Return [x, y] of the center of cell containing provided text 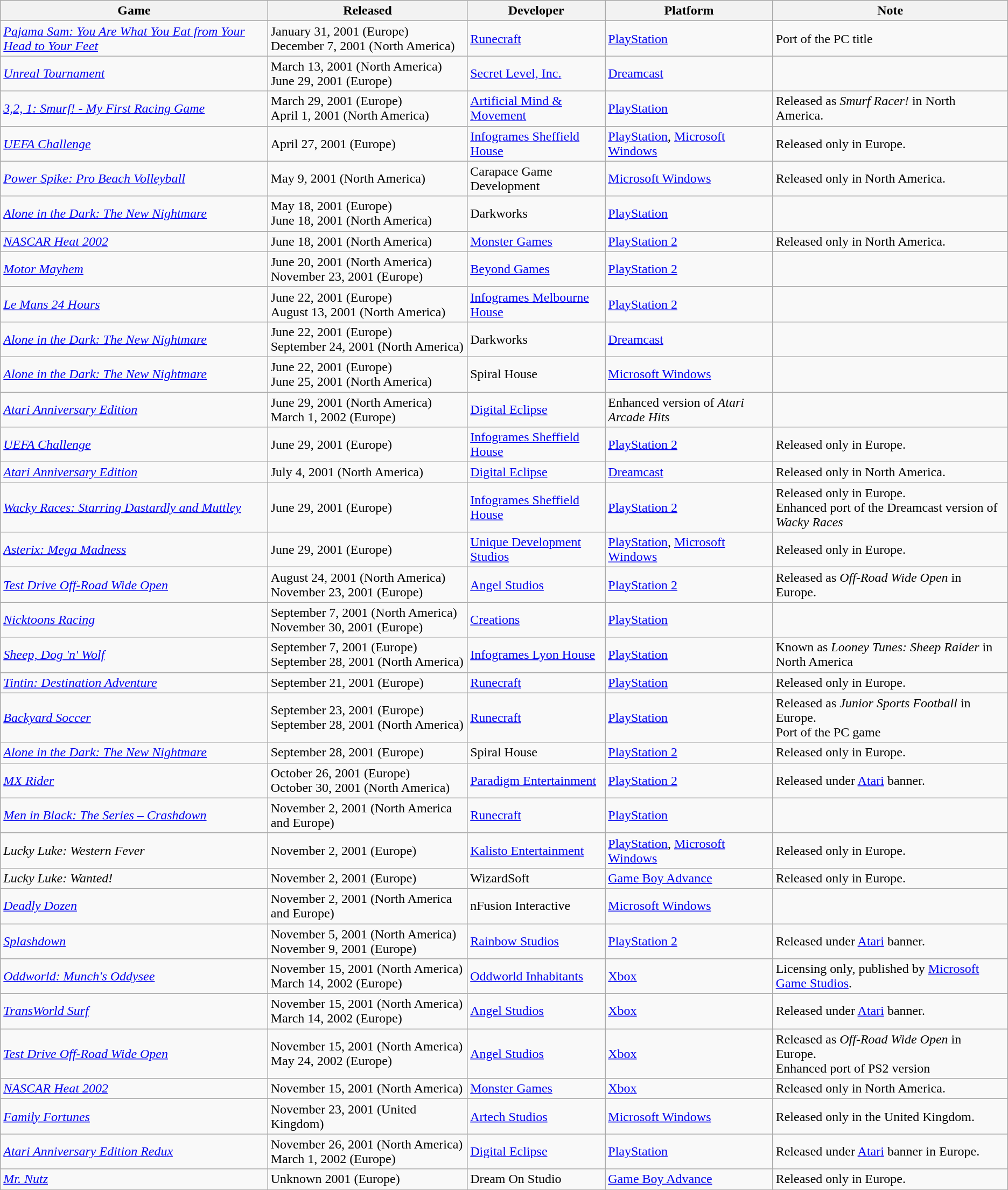
November 5, 2001 (North America)November 9, 2001 (Europe) [367, 941]
Released as Off-Road Wide Open in Europe.Enhanced port of PS2 version [890, 1054]
September 21, 2001 (Europe) [367, 683]
Port of the PC title [890, 39]
Mr. Nutz [134, 1179]
Deadly Dozen [134, 906]
Atari Anniversary Edition Redux [134, 1152]
June 20, 2001 (North America)November 23, 2001 (Europe) [367, 269]
January 31, 2001 (Europe)December 7, 2001 (North America) [367, 39]
Wacky Races: Starring Dastardly and Muttley [134, 507]
Licensing only, published by Microsoft Game Studios. [890, 976]
Released [367, 11]
Unknown 2001 (Europe) [367, 1179]
August 24, 2001 (North America)November 23, 2001 (Europe) [367, 585]
Family Fortunes [134, 1116]
Splashdown [134, 941]
Known as Looney Tunes: Sheep Raider in North America [890, 655]
June 29, 2001 (North America)March 1, 2002 (Europe) [367, 409]
Artech Studios [536, 1116]
Developer [536, 11]
Oddworld Inhabitants [536, 976]
June 18, 2001 (North America) [367, 241]
nFusion Interactive [536, 906]
November 26, 2001 (North America)March 1, 2002 (Europe) [367, 1152]
Released under Atari banner in Europe. [890, 1152]
Unreal Tournament [134, 73]
September 23, 2001 (Europe)September 28, 2001 (North America) [367, 718]
Pajama Sam: You Are What You Eat from Your Head to Your Feet [134, 39]
June 22, 2001 (Europe)September 24, 2001 (North America) [367, 339]
September 28, 2001 (Europe) [367, 753]
Tintin: Destination Adventure [134, 683]
Sheep, Dog 'n' Wolf [134, 655]
Creations [536, 620]
April 27, 2001 (Europe) [367, 143]
March 29, 2001 (Europe)April 1, 2001 (North America) [367, 109]
Secret Level, Inc. [536, 73]
Carapace Game Development [536, 179]
March 13, 2001 (North America)June 29, 2001 (Europe) [367, 73]
May 18, 2001 (Europe)June 18, 2001 (North America) [367, 213]
Rainbow Studios [536, 941]
November 15, 2001 (North America) [367, 1089]
Lucky Luke: Wanted! [134, 878]
MX Rider [134, 780]
June 22, 2001 (Europe)June 25, 2001 (North America) [367, 374]
September 7, 2001 (Europe)September 28, 2001 (North America) [367, 655]
Infogrames Melbourne House [536, 304]
Enhanced version of Atari Arcade Hits [689, 409]
June 22, 2001 (Europe)August 13, 2001 (North America) [367, 304]
Game [134, 11]
Released as Off-Road Wide Open in Europe. [890, 585]
Released as Smurf Racer! in North America. [890, 109]
Released only in the United Kingdom. [890, 1116]
Dream On Studio [536, 1179]
May 9, 2001 (North America) [367, 179]
September 7, 2001 (North America)November 30, 2001 (Europe) [367, 620]
Motor Mayhem [134, 269]
Note [890, 11]
Released only in Europe.Enhanced port of the Dreamcast version of Wacky Races [890, 507]
Infogrames Lyon House [536, 655]
November 23, 2001 (United Kingdom) [367, 1116]
3,2, 1: Smurf! - My First Racing Game [134, 109]
Kalisto Entertainment [536, 850]
Oddworld: Munch's Oddysee [134, 976]
TransWorld Surf [134, 1012]
Backyard Soccer [134, 718]
Beyond Games [536, 269]
Nicktoons Racing [134, 620]
Power Spike: Pro Beach Volleyball [134, 179]
Lucky Luke: Western Fever [134, 850]
Unique Development Studios [536, 549]
Platform [689, 11]
Artificial Mind & Movement [536, 109]
October 26, 2001 (Europe)October 30, 2001 (North America) [367, 780]
Men in Black: The Series – Crashdown [134, 816]
WizardSoft [536, 878]
Le Mans 24 Hours [134, 304]
Released as Junior Sports Football in Europe.Port of the PC game [890, 718]
Paradigm Entertainment [536, 780]
July 4, 2001 (North America) [367, 472]
November 15, 2001 (North America)May 24, 2002 (Europe) [367, 1054]
Asterix: Mega Madness [134, 549]
